Provide the (X, Y) coordinate of the cell's center where the given text is located.  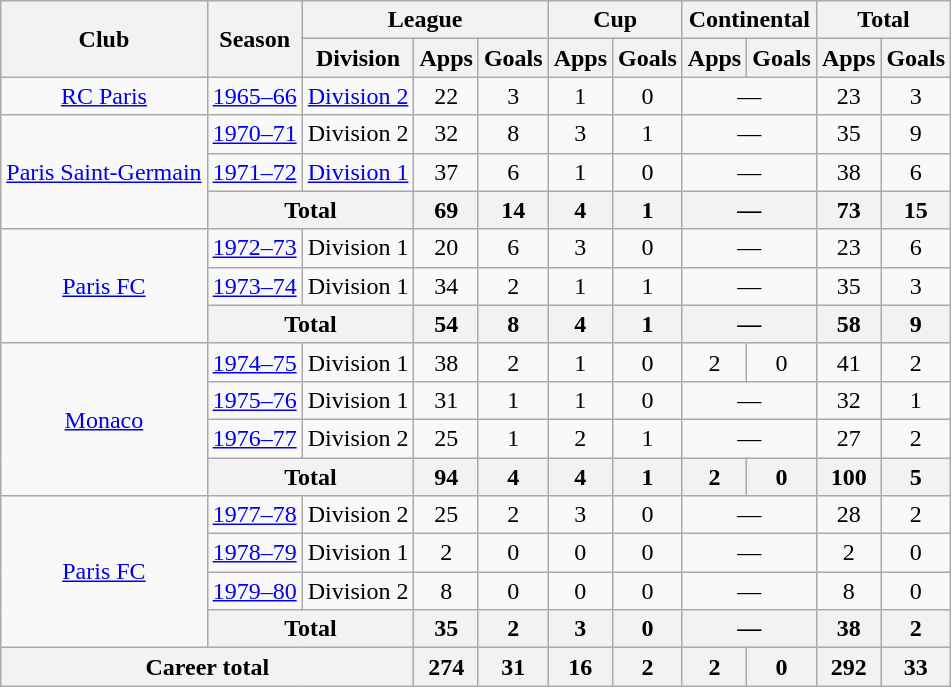
1971–72 (254, 172)
1972–73 (254, 248)
37 (446, 172)
1979–80 (254, 591)
1974–75 (254, 362)
Paris Saint-Germain (104, 172)
1975–76 (254, 400)
28 (848, 515)
Cup (615, 20)
54 (446, 324)
1973–74 (254, 286)
Division (358, 58)
22 (446, 96)
58 (848, 324)
34 (446, 286)
16 (580, 667)
41 (848, 362)
100 (848, 477)
Monaco (104, 419)
1965–66 (254, 96)
Continental (749, 20)
RC Paris (104, 96)
1978–79 (254, 553)
Career total (208, 667)
League (425, 20)
33 (916, 667)
1976–77 (254, 438)
1977–78 (254, 515)
27 (848, 438)
Season (254, 39)
Club (104, 39)
69 (446, 210)
14 (513, 210)
20 (446, 248)
292 (848, 667)
274 (446, 667)
15 (916, 210)
73 (848, 210)
94 (446, 477)
5 (916, 477)
1970–71 (254, 134)
